Extract the [X, Y] coordinate from the center of the cell holding the provided text.  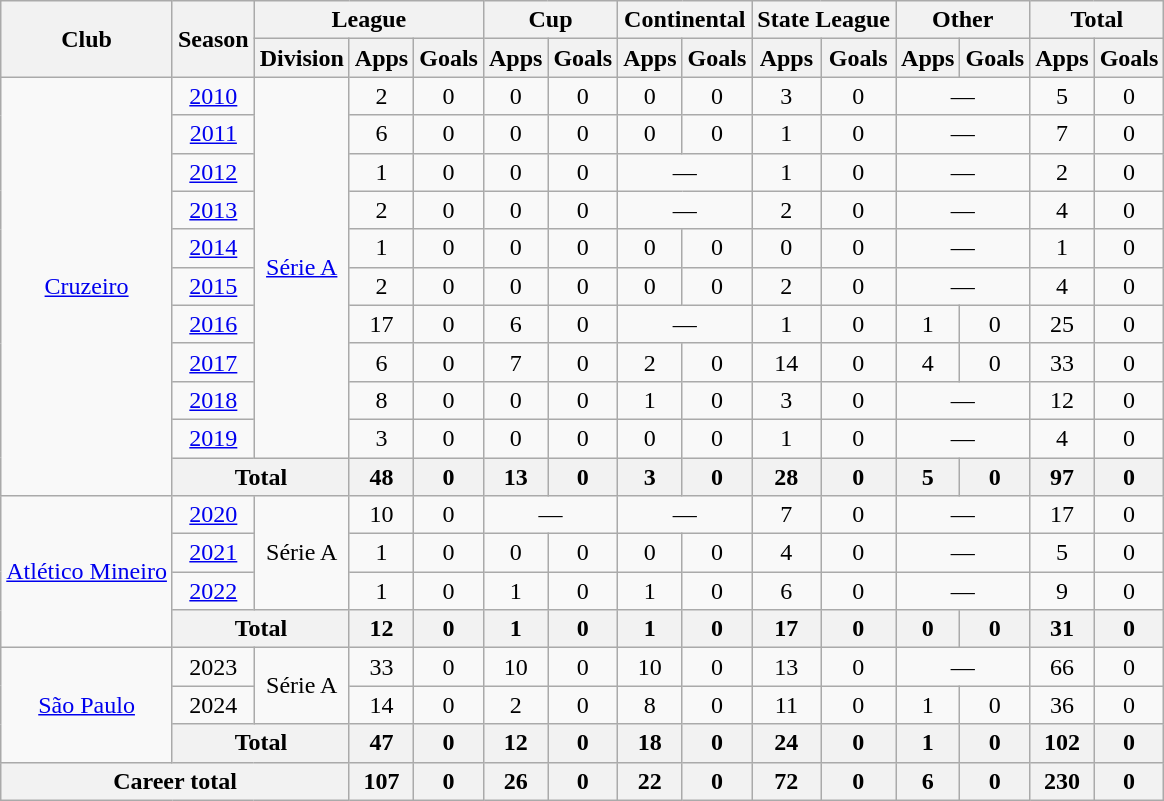
24 [786, 743]
2013 [213, 210]
9 [1062, 591]
102 [1062, 743]
Continental [685, 20]
State League [824, 20]
League [368, 20]
2014 [213, 248]
2012 [213, 172]
2024 [213, 705]
Other [963, 20]
25 [1062, 324]
Atlético Mineiro [87, 572]
Club [87, 39]
Career total [176, 781]
Season [213, 39]
2021 [213, 553]
31 [1062, 629]
28 [786, 477]
2023 [213, 667]
2016 [213, 324]
2022 [213, 591]
São Paulo [87, 705]
2020 [213, 515]
2010 [213, 96]
2015 [213, 286]
18 [650, 743]
Cup [550, 20]
2019 [213, 438]
66 [1062, 667]
Division [302, 58]
22 [650, 781]
47 [381, 743]
11 [786, 705]
2017 [213, 362]
2018 [213, 400]
72 [786, 781]
48 [381, 477]
2011 [213, 134]
230 [1062, 781]
36 [1062, 705]
26 [515, 781]
107 [381, 781]
Cruzeiro [87, 286]
97 [1062, 477]
